From the cell containing the given text, extract its center point as (X, Y) coordinate. 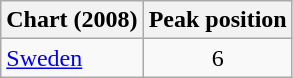
Chart (2008) (72, 20)
6 (218, 58)
Peak position (218, 20)
Sweden (72, 58)
